Return the (x, y) coordinate for the center point of the cell that contains the specified text.  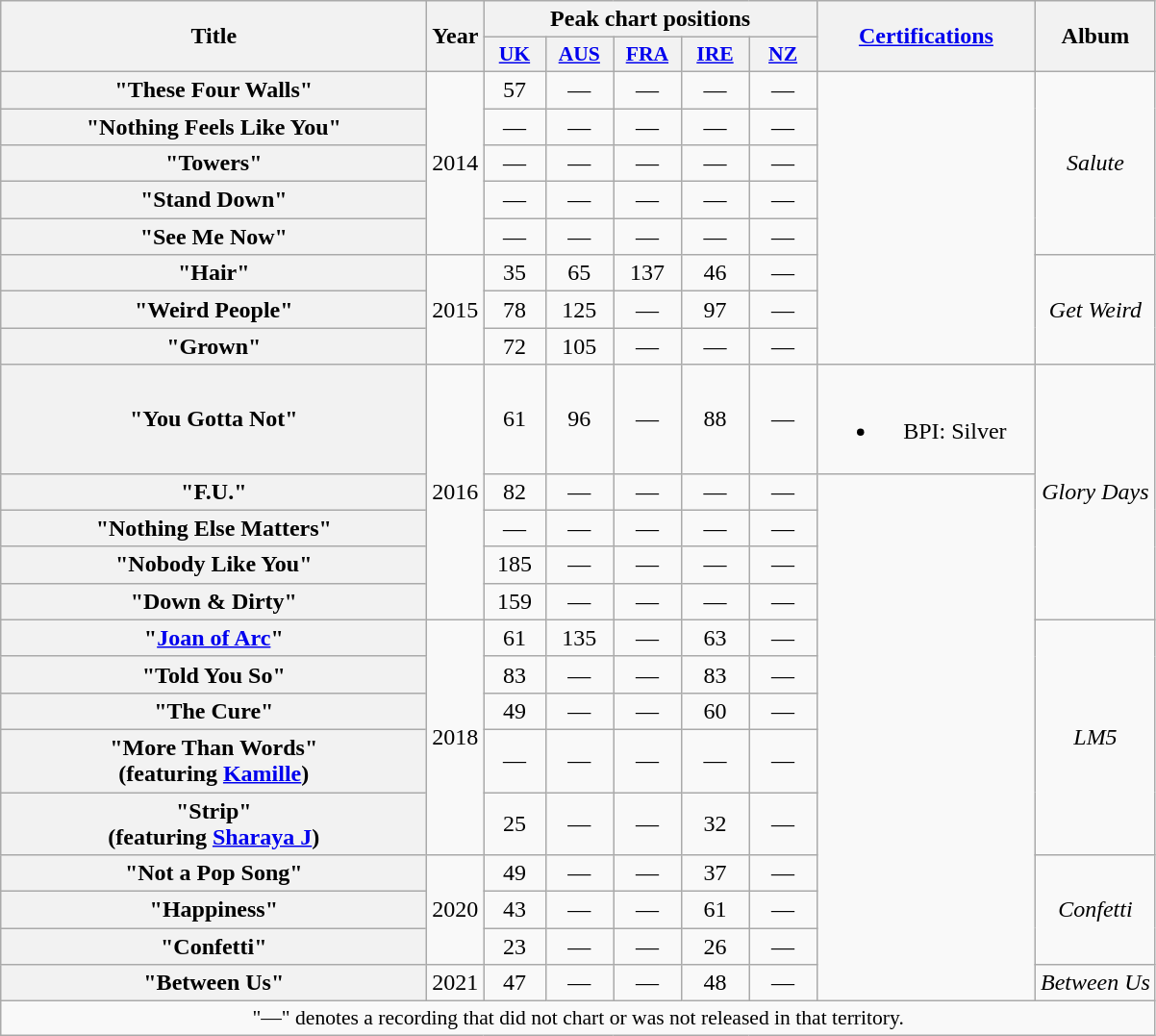
Title (214, 37)
23 (515, 947)
46 (716, 273)
Salute (1094, 163)
57 (515, 89)
35 (515, 273)
"Nobody Like You" (214, 565)
25 (515, 823)
"Strip"(featuring Sharaya J) (214, 823)
60 (716, 711)
72 (515, 346)
2016 (456, 493)
65 (579, 273)
"See Me Now" (214, 237)
2018 (456, 737)
Confetti (1094, 910)
"Down & Dirty" (214, 601)
IRE (716, 55)
97 (716, 310)
185 (515, 565)
96 (579, 419)
135 (579, 638)
125 (579, 310)
"The Cure" (214, 711)
Certifications (925, 37)
78 (515, 310)
Peak chart positions (650, 19)
"More Than Words"(featuring Kamille) (214, 760)
"Towers" (214, 164)
"Weird People" (214, 310)
43 (515, 910)
82 (515, 492)
"Between Us" (214, 983)
NZ (783, 55)
"Confetti" (214, 947)
"Nothing Feels Like You" (214, 126)
Album (1094, 37)
37 (716, 873)
63 (716, 638)
Between Us (1094, 983)
"Stand Down" (214, 200)
2021 (456, 983)
Get Weird (1094, 310)
47 (515, 983)
32 (716, 823)
"Hair" (214, 273)
48 (716, 983)
"Happiness" (214, 910)
"Nothing Else Matters" (214, 528)
Glory Days (1094, 493)
"You Gotta Not" (214, 419)
AUS (579, 55)
2020 (456, 910)
UK (515, 55)
2015 (456, 310)
"Not a Pop Song" (214, 873)
"—" denotes a recording that did not chart or was not released in that territory. (579, 1019)
2014 (456, 163)
"Grown" (214, 346)
"Joan of Arc" (214, 638)
BPI: Silver (925, 419)
26 (716, 947)
105 (579, 346)
"These Four Walls" (214, 89)
"F.U." (214, 492)
159 (515, 601)
137 (648, 273)
Year (456, 37)
88 (716, 419)
"Told You So" (214, 674)
LM5 (1094, 737)
FRA (648, 55)
